Scan for the cell matching the given text and deliver its [x, y] coordinate at center. 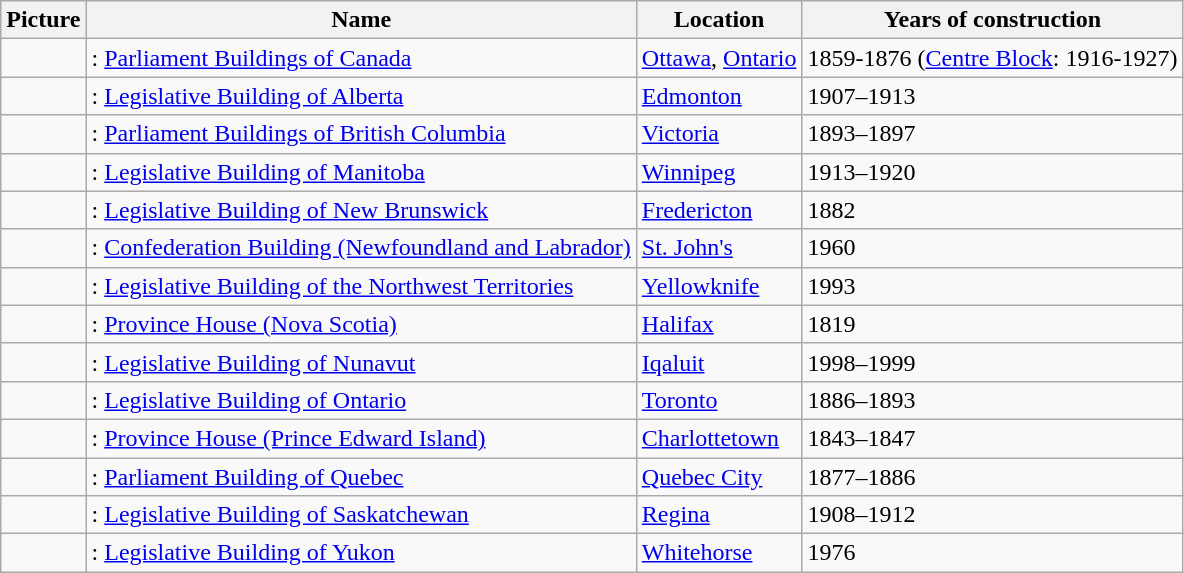
: Parliament Building of Quebec [361, 477]
1993 [992, 286]
: Legislative Building of New Brunswick [361, 210]
Name [361, 20]
Picture [44, 20]
: Province House (Nova Scotia) [361, 324]
Ottawa, Ontario [719, 58]
Fredericton [719, 210]
Quebec City [719, 477]
: Legislative Building of the Northwest Territories [361, 286]
1907–1913 [992, 96]
1877–1886 [992, 477]
1960 [992, 248]
1882 [992, 210]
Charlottetown [719, 438]
1893–1897 [992, 134]
1998–1999 [992, 362]
: Legislative Building of Manitoba [361, 172]
Yellowknife [719, 286]
: Legislative Building of Yukon [361, 553]
Whitehorse [719, 553]
Years of construction [992, 20]
: Legislative Building of Saskatchewan [361, 515]
1843–1847 [992, 438]
Winnipeg [719, 172]
: Legislative Building of Alberta [361, 96]
Victoria [719, 134]
1886–1893 [992, 400]
Location [719, 20]
Toronto [719, 400]
: Parliament Buildings of British Columbia [361, 134]
Regina [719, 515]
: Confederation Building (Newfoundland and Labrador) [361, 248]
St. John's [719, 248]
: Province House (Prince Edward Island) [361, 438]
Edmonton [719, 96]
1819 [992, 324]
: Legislative Building of Ontario [361, 400]
Iqaluit [719, 362]
: Legislative Building of Nunavut [361, 362]
: Parliament Buildings of Canada [361, 58]
1913–1920 [992, 172]
1976 [992, 553]
Halifax [719, 324]
1908–1912 [992, 515]
1859-1876 (Centre Block: 1916-1927) [992, 58]
